Extract the (x, y) coordinate from the center of the cell holding the provided text.  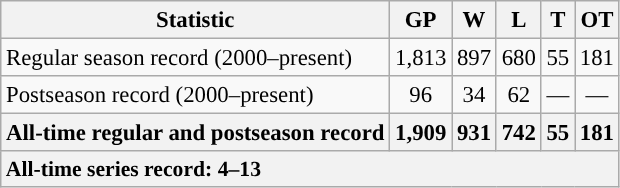
96 (421, 95)
Postseason record (2000–present) (196, 95)
742 (518, 133)
34 (474, 95)
Statistic (196, 20)
931 (474, 133)
1,909 (421, 133)
GP (421, 20)
T (558, 20)
680 (518, 58)
62 (518, 95)
All-time series record: 4–13 (310, 169)
Regular season record (2000–present) (196, 58)
OT (598, 20)
All-time regular and postseason record (196, 133)
1,813 (421, 58)
L (518, 20)
W (474, 20)
897 (474, 58)
